Pinpoint the cell where the given text exists, returning its [X, Y] midpoint coordinate. 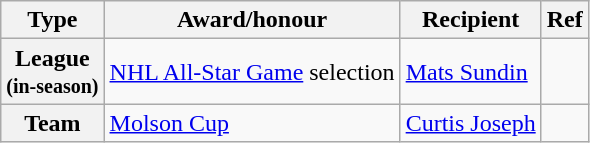
Molson Cup [252, 123]
Recipient [470, 20]
Ref [564, 20]
Award/honour [252, 20]
Type [52, 20]
Mats Sundin [470, 72]
League(in-season) [52, 72]
Curtis Joseph [470, 123]
NHL All-Star Game selection [252, 72]
Team [52, 123]
